Capture the cell that displays the provided text and extract its (x, y) central coordinate. 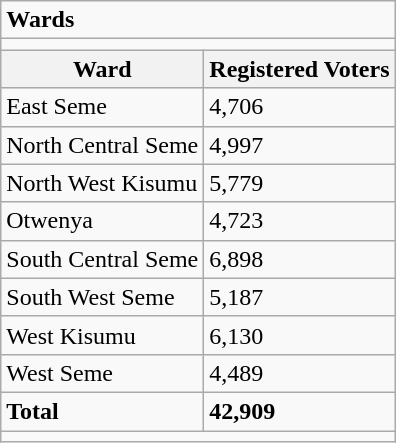
Ward (102, 69)
4,489 (300, 373)
South West Seme (102, 297)
Otwenya (102, 221)
East Seme (102, 107)
South Central Seme (102, 259)
4,997 (300, 145)
6,898 (300, 259)
42,909 (300, 411)
Registered Voters (300, 69)
4,723 (300, 221)
6,130 (300, 335)
5,187 (300, 297)
North Central Seme (102, 145)
4,706 (300, 107)
Total (102, 411)
West Kisumu (102, 335)
5,779 (300, 183)
North West Kisumu (102, 183)
West Seme (102, 373)
Wards (198, 20)
